Identify which cell holds the provided text, then report its (x, y) central coordinate. 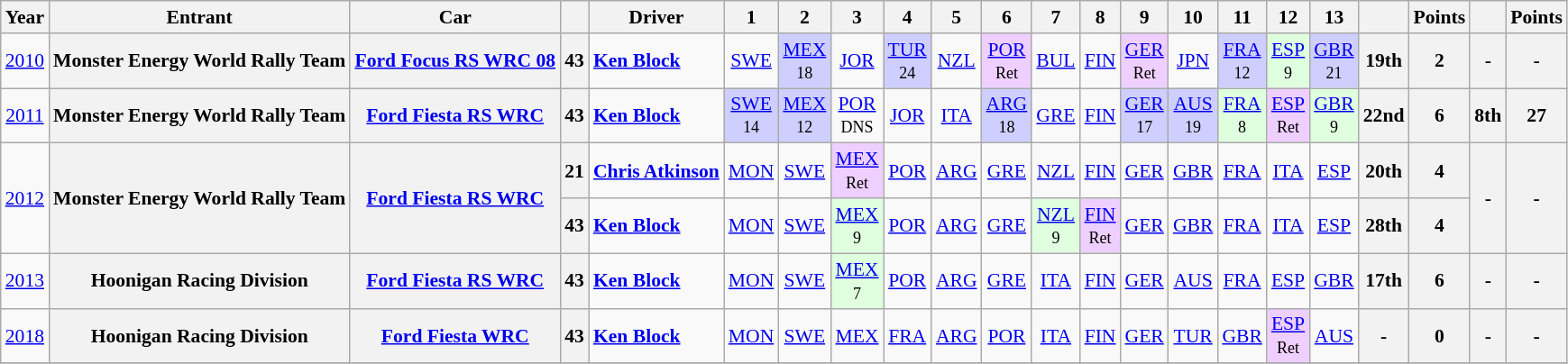
17th (1384, 281)
Ford Fiesta WRC (454, 335)
11 (1242, 17)
GBR21 (1334, 61)
MEXRet (857, 171)
3 (857, 17)
FRA12 (1242, 61)
MEX9 (857, 225)
Entrant (199, 17)
TUR (1194, 335)
12 (1288, 17)
GERRet (1145, 61)
2011 (25, 115)
JPN (1194, 61)
2012 (25, 198)
TUR24 (907, 61)
ARG18 (1007, 115)
Ford Focus RS WRC 08 (454, 61)
19th (1384, 61)
9 (1145, 17)
SWE14 (752, 115)
MEX (857, 335)
MEX18 (804, 61)
PORDNS (857, 115)
Chris Atkinson (656, 171)
FRA8 (1242, 115)
NZL9 (1055, 225)
2018 (25, 335)
10 (1194, 17)
20th (1384, 171)
8th (1488, 115)
GER17 (1145, 115)
AUS19 (1194, 115)
GBR9 (1334, 115)
7 (1055, 17)
2013 (25, 281)
ESP9 (1288, 61)
Car (454, 17)
27 (1536, 115)
BUL (1055, 61)
21 (574, 171)
Year (25, 17)
MEX7 (857, 281)
13 (1334, 17)
5 (957, 17)
22nd (1384, 115)
0 (1439, 335)
PORRet (1007, 61)
28th (1384, 225)
1 (752, 17)
8 (1100, 17)
FINRet (1100, 225)
2010 (25, 61)
Driver (656, 17)
MEX12 (804, 115)
